Find where the given text appears and provide that cell's center as (x, y) coordinate. 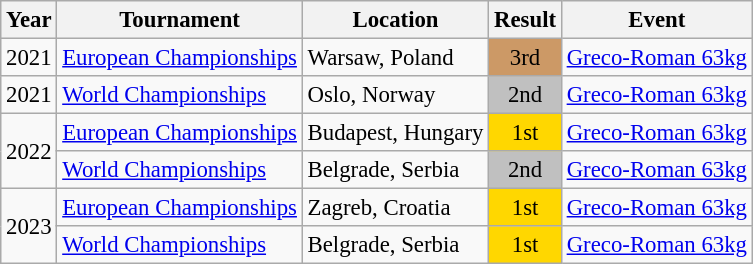
Result (526, 20)
3rd (526, 58)
Location (395, 20)
2023 (29, 226)
Event (656, 20)
Year (29, 20)
Tournament (180, 20)
Zagreb, Croatia (395, 208)
Oslo, Norway (395, 95)
Budapest, Hungary (395, 133)
2022 (29, 152)
Warsaw, Poland (395, 58)
